For the text-containing cell, return its midpoint in [x, y] coordinate format. 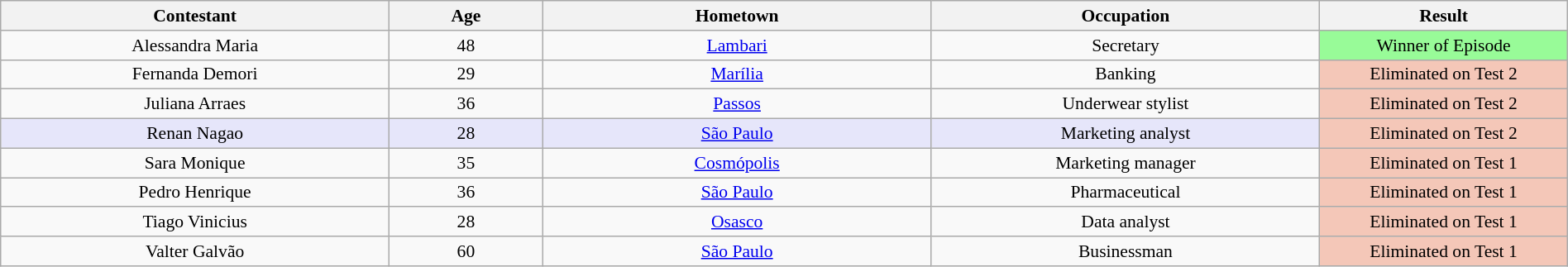
Winner of Episode [1444, 45]
35 [466, 163]
60 [466, 251]
Fernanda Demori [195, 74]
Juliana Arraes [195, 104]
Marketing manager [1126, 163]
Businessman [1126, 251]
Lambari [737, 45]
Passos [737, 104]
Secretary [1126, 45]
Osasco [737, 222]
Underwear stylist [1126, 104]
Tiago Vinicius [195, 222]
Occupation [1126, 16]
Cosmópolis [737, 163]
Pedro Henrique [195, 193]
Data analyst [1126, 222]
Sara Monique [195, 163]
Renan Nagao [195, 134]
Pharmaceutical [1126, 193]
Contestant [195, 16]
Valter Galvão [195, 251]
48 [466, 45]
Result [1444, 16]
Age [466, 16]
Hometown [737, 16]
Marília [737, 74]
29 [466, 74]
Banking [1126, 74]
Alessandra Maria [195, 45]
Marketing analyst [1126, 134]
